Return the (x, y) coordinate for the center point of the cell that contains the specified text.  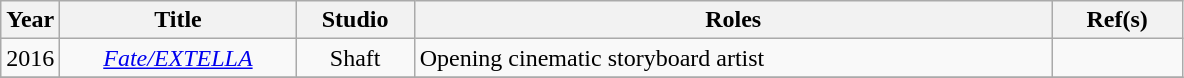
Year (30, 20)
Opening cinematic storyboard artist (733, 58)
Roles (733, 20)
2016 (30, 58)
Studio (355, 20)
Shaft (355, 58)
Fate/EXTELLA (178, 58)
Title (178, 20)
Ref(s) (1117, 20)
